Search for the cell housing the specified text and yield its (X, Y) center coordinate. 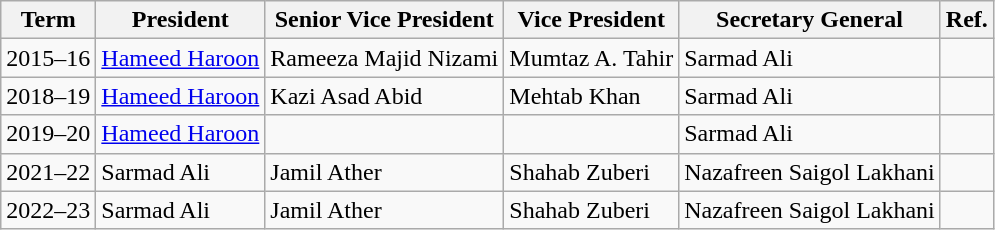
Ref. (966, 20)
2019–20 (48, 134)
Mumtaz A. Tahir (592, 58)
Term (48, 20)
2015–16 (48, 58)
Secretary General (810, 20)
2021–22 (48, 172)
2022–23 (48, 210)
Mehtab Khan (592, 96)
Kazi Asad Abid (384, 96)
Rameeza Majid Nizami (384, 58)
President (180, 20)
Vice President (592, 20)
2018–19 (48, 96)
Senior Vice President (384, 20)
